Return (X, Y) of the center of cell containing provided text 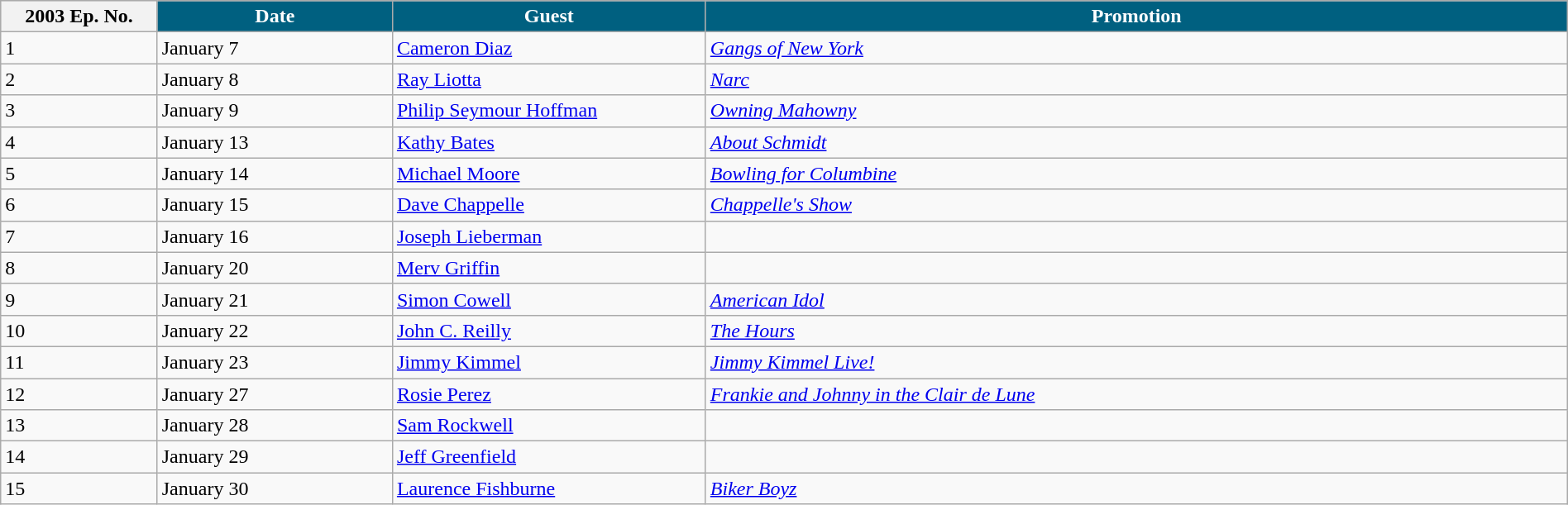
5 (79, 174)
Jimmy Kimmel (549, 362)
Cameron Diaz (549, 48)
11 (79, 362)
Merv Griffin (549, 268)
Owning Mahowny (1136, 111)
About Schmidt (1136, 142)
Ray Liotta (549, 79)
14 (79, 457)
January 27 (275, 394)
January 16 (275, 236)
January 29 (275, 457)
7 (79, 236)
10 (79, 331)
2 (79, 79)
January 15 (275, 205)
John C. Reilly (549, 331)
Guest (549, 17)
January 28 (275, 426)
Biker Boyz (1136, 488)
Narc (1136, 79)
American Idol (1136, 299)
Laurence Fishburne (549, 488)
January 9 (275, 111)
3 (79, 111)
4 (79, 142)
9 (79, 299)
Kathy Bates (549, 142)
Frankie and Johnny in the Clair de Lune (1136, 394)
Philip Seymour Hoffman (549, 111)
January 8 (275, 79)
6 (79, 205)
January 13 (275, 142)
Chappelle's Show (1136, 205)
January 14 (275, 174)
January 23 (275, 362)
Michael Moore (549, 174)
8 (79, 268)
Date (275, 17)
2003 Ep. No. (79, 17)
Simon Cowell (549, 299)
Joseph Lieberman (549, 236)
January 21 (275, 299)
Bowling for Columbine (1136, 174)
The Hours (1136, 331)
13 (79, 426)
12 (79, 394)
Sam Rockwell (549, 426)
Dave Chappelle (549, 205)
Gangs of New York (1136, 48)
January 7 (275, 48)
Promotion (1136, 17)
January 22 (275, 331)
January 20 (275, 268)
Jeff Greenfield (549, 457)
15 (79, 488)
January 30 (275, 488)
1 (79, 48)
Rosie Perez (549, 394)
Jimmy Kimmel Live! (1136, 362)
